Determine the [x, y] coordinate at the center of the cell enclosing the given text.  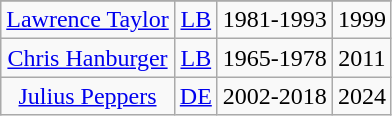
2002-2018 [274, 96]
2011 [362, 58]
1965-1978 [274, 58]
Julius Peppers [88, 96]
1999 [362, 20]
1981-1993 [274, 20]
2024 [362, 96]
DE [196, 96]
Chris Hanburger [88, 58]
Lawrence Taylor [88, 20]
